Detect which cell encompasses the target text, then output its [X, Y] center coordinate. 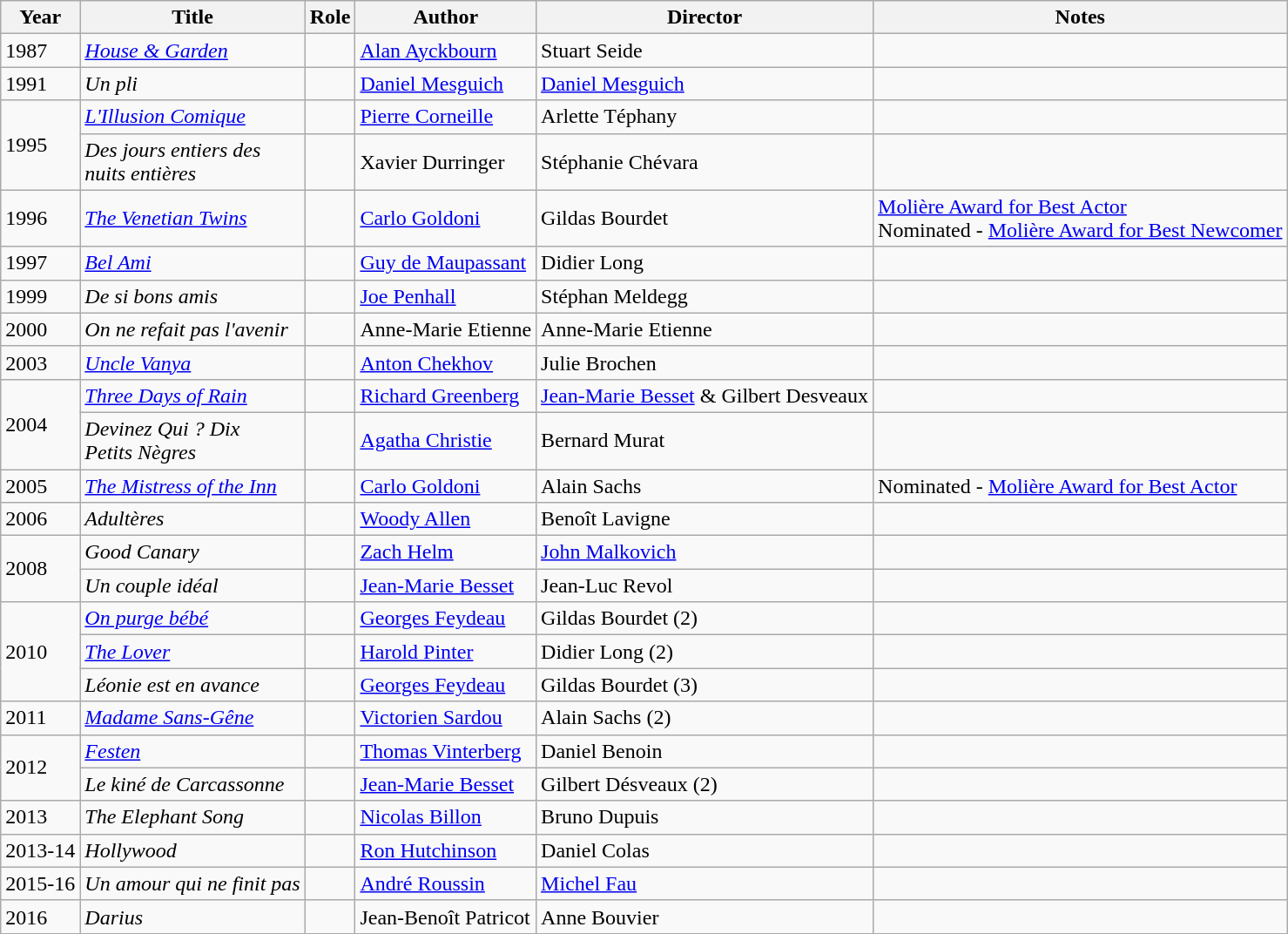
2005 [40, 485]
Jean-Benoît Patricot [446, 917]
Adultères [192, 519]
Julie Brochen [705, 362]
Jean-Luc Revol [705, 585]
Woody Allen [446, 519]
Bernard Murat [705, 441]
The Venetian Twins [192, 218]
Author [446, 17]
2013-14 [40, 850]
On ne refait pas l'avenir [192, 329]
Ron Hutchinson [446, 850]
2016 [40, 917]
Agatha Christie [446, 441]
Didier Long (2) [705, 652]
Un couple idéal [192, 585]
Stéphan Meldegg [705, 296]
Uncle Vanya [192, 362]
1995 [40, 145]
John Malkovich [705, 552]
Title [192, 17]
Daniel Colas [705, 850]
The Lover [192, 652]
Madame Sans-Gêne [192, 718]
Le kiné de Carcassonne [192, 784]
Bruno Dupuis [705, 817]
Un amour qui ne finit pas [192, 883]
Gilbert Désveaux (2) [705, 784]
Zach Helm [446, 552]
Pierre Corneille [446, 117]
Bel Ami [192, 263]
Guy de Maupassant [446, 263]
Stéphanie Chévara [705, 162]
On purge bébé [192, 619]
Year [40, 17]
Director [705, 17]
2013 [40, 817]
Molière Award for Best ActorNominated - Molière Award for Best Newcomer [1080, 218]
Alain Sachs (2) [705, 718]
Thomas Vinterberg [446, 751]
Good Canary [192, 552]
The Elephant Song [192, 817]
Xavier Durringer [446, 162]
House & Garden [192, 51]
André Roussin [446, 883]
1991 [40, 84]
2015-16 [40, 883]
Jean-Marie Besset & Gilbert Desveaux [705, 396]
Anton Chekhov [446, 362]
2011 [40, 718]
1987 [40, 51]
1996 [40, 218]
Didier Long [705, 263]
2006 [40, 519]
Hollywood [192, 850]
L'Illusion Comique [192, 117]
Richard Greenberg [446, 396]
Michel Fau [705, 883]
1997 [40, 263]
The Mistress of the Inn [192, 485]
2012 [40, 768]
Un pli [192, 84]
Darius [192, 917]
Nominated - Molière Award for Best Actor [1080, 485]
Notes [1080, 17]
Victorien Sardou [446, 718]
Festen [192, 751]
Joe Penhall [446, 296]
Léonie est en avance [192, 685]
Gildas Bourdet (2) [705, 619]
1999 [40, 296]
Harold Pinter [446, 652]
2010 [40, 652]
De si bons amis [192, 296]
Stuart Seide [705, 51]
2004 [40, 423]
Arlette Téphany [705, 117]
Gildas Bourdet [705, 218]
2008 [40, 569]
Nicolas Billon [446, 817]
Alain Sachs [705, 485]
Alan Ayckbourn [446, 51]
2003 [40, 362]
Des jours entiers des nuits entières [192, 162]
Daniel Benoin [705, 751]
Three Days of Rain [192, 396]
Role [330, 17]
Anne Bouvier [705, 917]
Benoît Lavigne [705, 519]
2000 [40, 329]
Gildas Bourdet (3) [705, 685]
Devinez Qui ? Dix Petits Nègres [192, 441]
